Extract the (x, y) coordinate from the center of the cell holding the provided text.  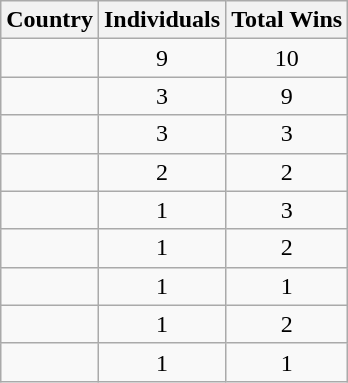
Total Wins (287, 20)
Individuals (162, 20)
10 (287, 58)
Country (50, 20)
